Return the [X, Y] coordinate for the center point of the cell that contains the specified text.  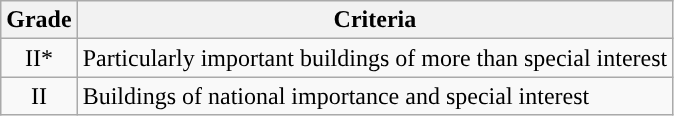
II* [39, 58]
Particularly important buildings of more than special interest [375, 58]
Criteria [375, 20]
Grade [39, 20]
II [39, 96]
Buildings of national importance and special interest [375, 96]
